Scan for the cell matching the given text and deliver its (X, Y) coordinate at center. 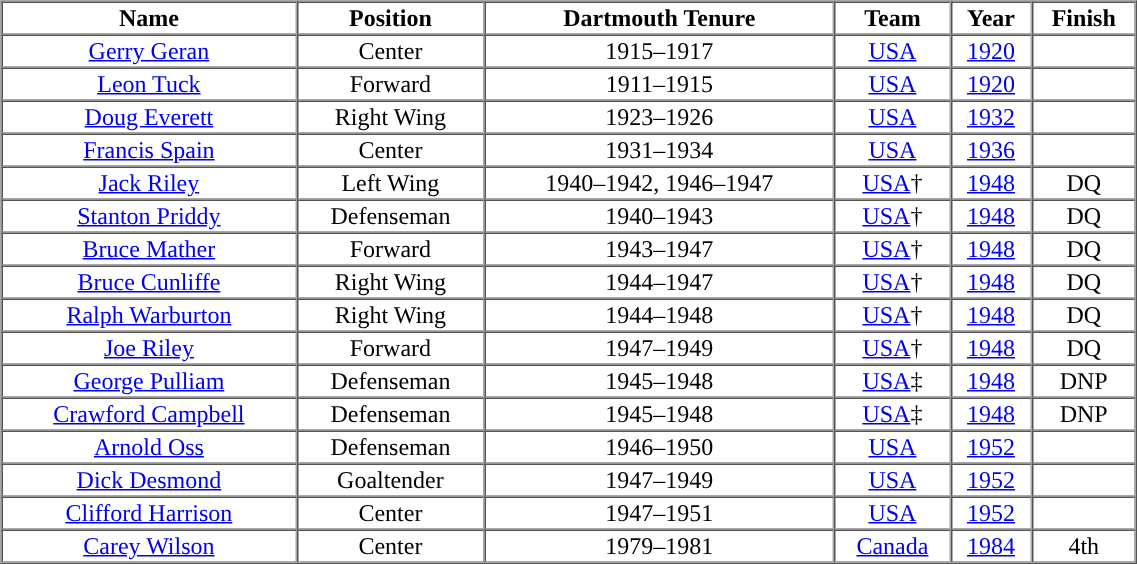
1911–1915 (660, 84)
Joe Riley (150, 348)
Carey Wilson (150, 546)
1931–1934 (660, 150)
Left Wing (390, 182)
1984 (992, 546)
Goaltender (390, 480)
Position (390, 18)
Jack Riley (150, 182)
Dartmouth Tenure (660, 18)
Canada (892, 546)
1979–1981 (660, 546)
1943–1947 (660, 248)
Team (892, 18)
1947–1951 (660, 512)
1915–1917 (660, 50)
Finish (1084, 18)
4th (1084, 546)
Stanton Priddy (150, 216)
Arnold Oss (150, 446)
Francis Spain (150, 150)
1936 (992, 150)
1932 (992, 116)
Ralph Warburton (150, 314)
1940–1942, 1946–1947 (660, 182)
Doug Everett (150, 116)
Name (150, 18)
Gerry Geran (150, 50)
Crawford Campbell (150, 414)
Leon Tuck (150, 84)
Bruce Cunliffe (150, 282)
Clifford Harrison (150, 512)
Dick Desmond (150, 480)
Bruce Mather (150, 248)
1946–1950 (660, 446)
1923–1926 (660, 116)
George Pulliam (150, 380)
1940–1943 (660, 216)
1944–1948 (660, 314)
Year (992, 18)
1944–1947 (660, 282)
